Output the (x, y) coordinate of the center of the cell containing the given text.  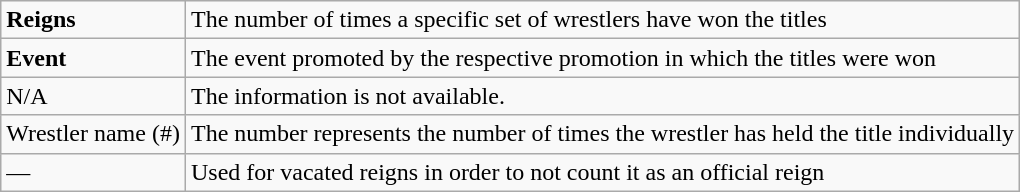
The number of times a specific set of wrestlers have won the titles (602, 20)
Wrestler name (#) (94, 134)
Used for vacated reigns in order to not count it as an official reign (602, 172)
Reigns (94, 20)
N/A (94, 96)
Event (94, 58)
The number represents the number of times the wrestler has held the title individually (602, 134)
— (94, 172)
The event promoted by the respective promotion in which the titles were won (602, 58)
The information is not available. (602, 96)
